Scan for the cell matching the given text and deliver its [x, y] coordinate at center. 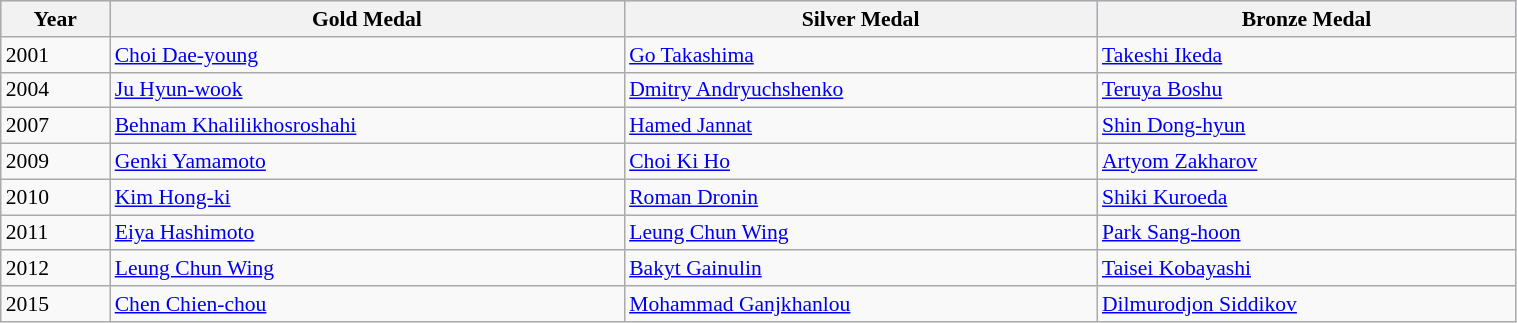
Kim Hong-ki [367, 197]
Ju Hyun-wook [367, 90]
Bronze Medal [1306, 19]
Go Takashima [860, 55]
Artyom Zakharov [1306, 162]
2004 [56, 90]
Park Sang-hoon [1306, 233]
Dmitry Andryuchshenko [860, 90]
Gold Medal [367, 19]
2011 [56, 233]
2007 [56, 126]
Shiki Kuroeda [1306, 197]
Behnam Khalilikhosroshahi [367, 126]
2015 [56, 304]
2001 [56, 55]
Roman Dronin [860, 197]
2009 [56, 162]
Silver Medal [860, 19]
Hamed Jannat [860, 126]
Chen Chien-chou [367, 304]
2010 [56, 197]
2012 [56, 269]
Bakyt Gainulin [860, 269]
Eiya Hashimoto [367, 233]
Choi Dae-young [367, 55]
Dilmurodjon Siddikov [1306, 304]
Year [56, 19]
Mohammad Ganjkhanlou [860, 304]
Shin Dong-hyun [1306, 126]
Takeshi Ikeda [1306, 55]
Genki Yamamoto [367, 162]
Taisei Kobayashi [1306, 269]
Choi Ki Ho [860, 162]
Teruya Boshu [1306, 90]
